Provide the (X, Y) coordinate of the cell's center where the given text is located.  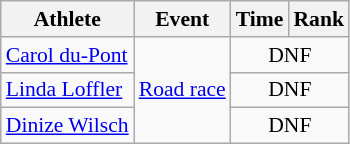
Road race (182, 90)
Time (260, 19)
Event (182, 19)
Dinize Wilsch (68, 126)
Rank (318, 19)
Linda Loffler (68, 90)
Athlete (68, 19)
Carol du-Pont (68, 55)
